Find where the given text appears and provide that cell's center as [x, y] coordinate. 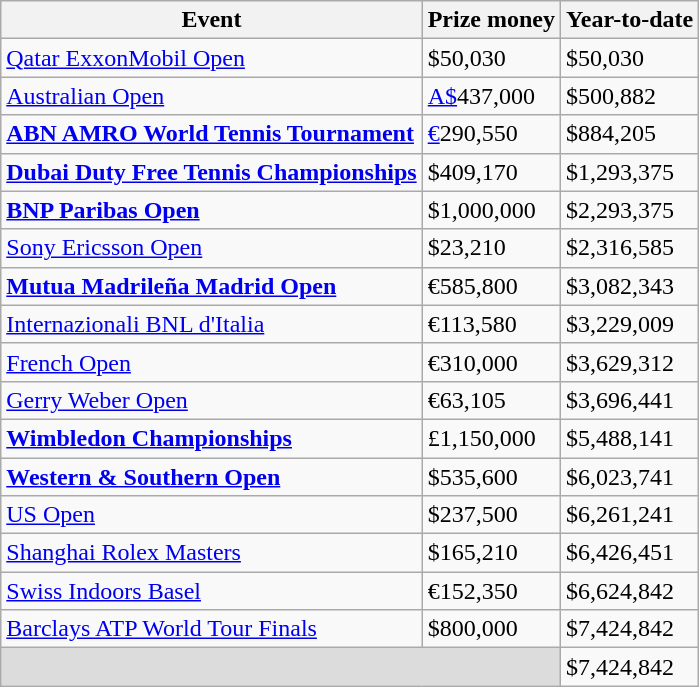
$884,205 [630, 134]
$409,170 [491, 172]
ABN AMRO World Tennis Tournament [212, 134]
Prize money [491, 20]
$535,600 [491, 477]
$2,293,375 [630, 210]
Shanghai Rolex Masters [212, 553]
French Open [212, 362]
Dubai Duty Free Tennis Championships [212, 172]
$800,000 [491, 629]
$165,210 [491, 553]
Sony Ericsson Open [212, 248]
$6,624,842 [630, 591]
€63,105 [491, 400]
€310,000 [491, 362]
£1,150,000 [491, 438]
€113,580 [491, 324]
Year-to-date [630, 20]
€585,800 [491, 286]
$237,500 [491, 515]
Event [212, 20]
$3,696,441 [630, 400]
$3,082,343 [630, 286]
$2,316,585 [630, 248]
$3,629,312 [630, 362]
Australian Open [212, 96]
Barclays ATP World Tour Finals [212, 629]
A$437,000 [491, 96]
$3,229,009 [630, 324]
Wimbledon Championships [212, 438]
$23,210 [491, 248]
$6,023,741 [630, 477]
Western & Southern Open [212, 477]
€152,350 [491, 591]
Gerry Weber Open [212, 400]
Qatar ExxonMobil Open [212, 58]
$6,426,451 [630, 553]
BNP Paribas Open [212, 210]
Mutua Madrileña Madrid Open [212, 286]
Internazionali BNL d'Italia [212, 324]
€290,550 [491, 134]
US Open [212, 515]
$6,261,241 [630, 515]
$5,488,141 [630, 438]
Swiss Indoors Basel [212, 591]
$1,293,375 [630, 172]
$500,882 [630, 96]
$1,000,000 [491, 210]
